Detect which cell encompasses the target text, then output its [X, Y] center coordinate. 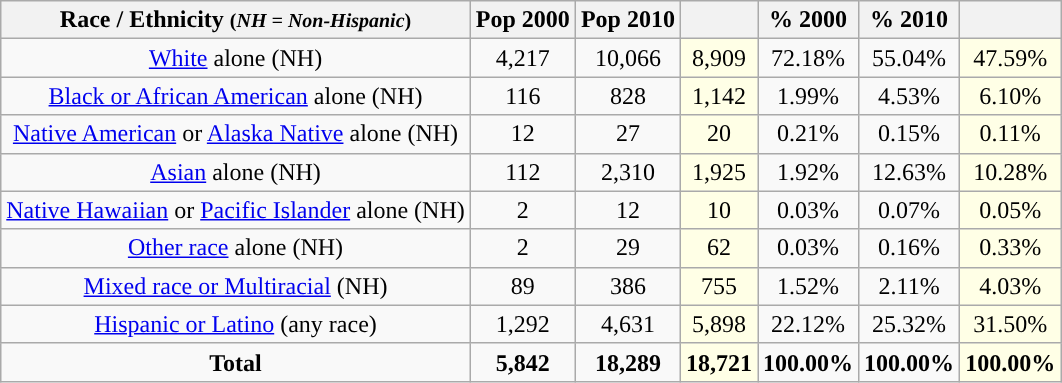
4,217 [522, 58]
1.52% [808, 286]
10 [718, 210]
0.15% [910, 134]
116 [522, 96]
10,066 [628, 58]
12.63% [910, 172]
72.18% [808, 58]
62 [718, 248]
1,142 [718, 96]
828 [628, 96]
% 2000 [808, 20]
1,292 [522, 324]
47.59% [1010, 58]
Race / Ethnicity (NH = Non-Hispanic) [236, 20]
4.53% [910, 96]
89 [522, 286]
Other race alone (NH) [236, 248]
0.07% [910, 210]
% 2010 [910, 20]
Total [236, 362]
4.03% [1010, 286]
755 [718, 286]
Black or African American alone (NH) [236, 96]
10.28% [1010, 172]
1.92% [808, 172]
Asian alone (NH) [236, 172]
18,721 [718, 362]
1.99% [808, 96]
22.12% [808, 324]
0.05% [1010, 210]
2.11% [910, 286]
1,925 [718, 172]
0.21% [808, 134]
Native Hawaiian or Pacific Islander alone (NH) [236, 210]
4,631 [628, 324]
2,310 [628, 172]
Native American or Alaska Native alone (NH) [236, 134]
Pop 2010 [628, 20]
Hispanic or Latino (any race) [236, 324]
25.32% [910, 324]
5,898 [718, 324]
0.33% [1010, 248]
29 [628, 248]
55.04% [910, 58]
Pop 2000 [522, 20]
18,289 [628, 362]
386 [628, 286]
8,909 [718, 58]
0.11% [1010, 134]
White alone (NH) [236, 58]
112 [522, 172]
6.10% [1010, 96]
31.50% [1010, 324]
27 [628, 134]
5,842 [522, 362]
Mixed race or Multiracial (NH) [236, 286]
20 [718, 134]
0.16% [910, 248]
